Return (x, y) of the center of cell containing provided text 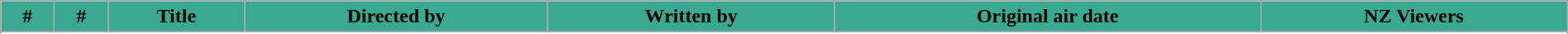
Written by (691, 17)
NZ Viewers (1414, 17)
Directed by (396, 17)
Title (177, 17)
Original air date (1047, 17)
